Provide the (x, y) coordinate of the cell's center where the given text is located.  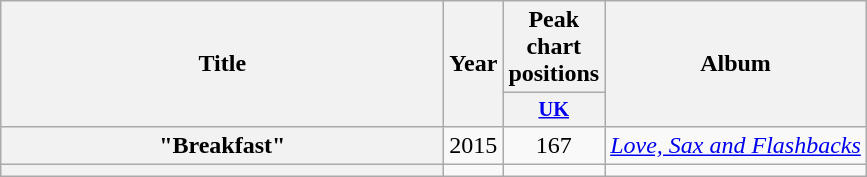
Peak chart positions (554, 47)
UK (554, 110)
Title (222, 64)
Year (474, 64)
167 (554, 145)
Love, Sax and Flashbacks (736, 145)
"Breakfast" (222, 145)
Album (736, 64)
2015 (474, 145)
